Extract the (x, y) coordinate from the center of the cell holding the provided text.  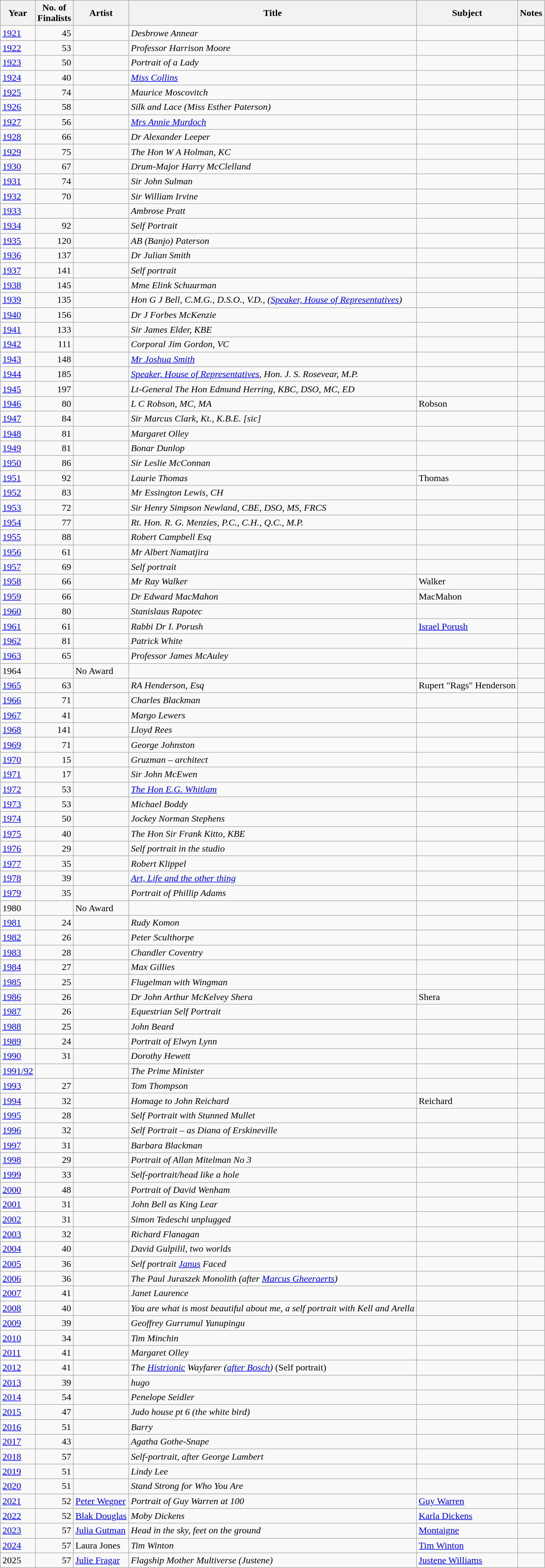
John Bell as King Lear (272, 1205)
Dr John Arthur McKelvey Shera (272, 997)
1967 (18, 715)
86 (54, 463)
Self Portrait – as Diana of Erskineville (272, 1130)
1985 (18, 982)
Laura Jones (101, 1545)
1954 (18, 522)
1950 (18, 463)
15 (54, 760)
Michael Boddy (272, 804)
1955 (18, 537)
1969 (18, 745)
83 (54, 493)
Rabbi Dr I. Porush (272, 626)
17 (54, 774)
1936 (18, 256)
Self-portrait, after George Lambert (272, 1457)
Equestrian Self Portrait (272, 1012)
1941 (18, 330)
2000 (18, 1190)
Lt-General The Hon Edmund Herring, KBC, DSO, MC, ED (272, 389)
Jockey Norman Stephens (272, 819)
1945 (18, 389)
1966 (18, 700)
135 (54, 300)
1994 (18, 1101)
Thomas (467, 478)
Montaigne (467, 1531)
2018 (18, 1457)
MacMahon (467, 596)
1935 (18, 241)
Barbara Blackman (272, 1145)
George Johnston (272, 745)
1989 (18, 1041)
Chandler Coventry (272, 952)
The Prime Minister (272, 1071)
1972 (18, 789)
2006 (18, 1279)
The Histrionic Wayfarer (after Bosch) (Self portrait) (272, 1367)
2025 (18, 1560)
2003 (18, 1234)
1953 (18, 508)
Gruzman – architect (272, 760)
Flagship Mother Multiverse (Justene) (272, 1560)
1963 (18, 656)
1928 (18, 137)
Justene Williams (467, 1560)
1976 (18, 848)
John Beard (272, 1027)
Dr J Forbes McKenzie (272, 315)
2021 (18, 1501)
1981 (18, 923)
Sir Leslie McConnan (272, 463)
The Hon E.G. Whitlam (272, 789)
Portrait of Phillip Adams (272, 893)
Richard Flanagan (272, 1234)
1932 (18, 196)
1997 (18, 1145)
56 (54, 122)
Simon Tedeschi unplugged (272, 1219)
Portrait of a Lady (272, 63)
69 (54, 567)
2019 (18, 1471)
2023 (18, 1531)
1960 (18, 611)
Bonar Dunlop (272, 448)
2020 (18, 1486)
1975 (18, 834)
Stand Strong for Who You Are (272, 1486)
1998 (18, 1160)
Mr Essington Lewis, CH (272, 493)
65 (54, 656)
1925 (18, 92)
33 (54, 1175)
1921 (18, 33)
Homage to John Reichard (272, 1101)
Stanislaus Rapotec (272, 611)
Robert Klippel (272, 863)
Art, Life and the other thing (272, 878)
Laurie Thomas (272, 478)
1965 (18, 686)
Corporal Jim Gordon, VC (272, 344)
1944 (18, 374)
1930 (18, 166)
Karla Dickens (467, 1516)
Patrick White (272, 641)
You are what is most beautiful about me, a self portrait with Kell and Arella (272, 1308)
1964 (18, 670)
1923 (18, 63)
Sir Henry Simpson Newland, CBE, DSO, MS, FRCS (272, 508)
2002 (18, 1219)
Mr Joshua Smith (272, 359)
1973 (18, 804)
Shera (467, 997)
Lloyd Rees (272, 730)
1943 (18, 359)
1999 (18, 1175)
43 (54, 1442)
Portrait of David Wenham (272, 1190)
48 (54, 1190)
Self portrait in the studio (272, 848)
156 (54, 315)
Mme Elink Schuurman (272, 285)
Dr Edward MacMahon (272, 596)
1962 (18, 641)
1922 (18, 48)
1952 (18, 493)
47 (54, 1412)
2010 (18, 1338)
The Hon Sir Frank Kitto, KBE (272, 834)
34 (54, 1338)
1993 (18, 1086)
1940 (18, 315)
1942 (18, 344)
Walker (467, 582)
Miss Collins (272, 78)
2024 (18, 1545)
1980 (18, 908)
1924 (18, 78)
Sir William Irvine (272, 196)
1990 (18, 1056)
45 (54, 33)
Geoffrey Gurrumul Yunupingu (272, 1323)
1947 (18, 418)
1946 (18, 404)
120 (54, 241)
Dr Julian Smith (272, 256)
1987 (18, 1012)
1986 (18, 997)
1970 (18, 760)
1974 (18, 819)
Tim Minchin (272, 1338)
Hon G J Bell, C.M.G., D.S.O., V.D., (Speaker, House of Representatives) (272, 300)
148 (54, 359)
185 (54, 374)
AB (Banjo) Paterson (272, 241)
Drum-Major Harry McClelland (272, 166)
hugo (272, 1383)
1934 (18, 226)
Robson (467, 404)
David Gulpilil, two worlds (272, 1249)
Dr Alexander Leeper (272, 137)
Agatha Gothe-Snape (272, 1442)
Rt. Hon. R. G. Menzies, P.C., C.H., Q.C., M.P. (272, 522)
88 (54, 537)
1988 (18, 1027)
1931 (18, 181)
1958 (18, 582)
70 (54, 196)
Mrs Annie Murdoch (272, 122)
2009 (18, 1323)
Rudy Komon (272, 923)
1991/92 (18, 1071)
Flugelman with Wingman (272, 982)
1948 (18, 434)
1968 (18, 730)
Sir James Elder, KBE (272, 330)
Mr Ray Walker (272, 582)
2014 (18, 1397)
Desbrowe Annear (272, 33)
1961 (18, 626)
111 (54, 344)
Portrait of Guy Warren at 100 (272, 1501)
63 (54, 686)
2007 (18, 1293)
No. ofFinalists (54, 13)
1979 (18, 893)
1983 (18, 952)
Speaker, House of Representatives, Hon. J. S. Rosevear, M.P. (272, 374)
Margo Lewers (272, 715)
2016 (18, 1427)
1984 (18, 967)
Charles Blackman (272, 700)
1927 (18, 122)
Penelope Seidler (272, 1397)
Professor James McAuley (272, 656)
2022 (18, 1516)
Max Gillies (272, 967)
The Hon W A Holman, KC (272, 152)
58 (54, 107)
Self portrait Janus Faced (272, 1264)
1971 (18, 774)
1949 (18, 448)
1937 (18, 270)
1929 (18, 152)
1996 (18, 1130)
137 (54, 256)
Robert Campbell Esq (272, 537)
Self Portrait (272, 226)
Maurice Moscovitch (272, 92)
Moby Dickens (272, 1516)
1978 (18, 878)
1995 (18, 1115)
1926 (18, 107)
Julia Gutman (101, 1531)
1938 (18, 285)
1956 (18, 552)
1951 (18, 478)
The Paul Juraszek Monolith (after Marcus Gheeraerts) (272, 1279)
Rupert "Rags" Henderson (467, 686)
2004 (18, 1249)
Sir John McEwen (272, 774)
Sir John Sulman (272, 181)
Self Portrait with Stunned Mullet (272, 1115)
1939 (18, 300)
72 (54, 508)
Janet Laurence (272, 1293)
2011 (18, 1353)
84 (54, 418)
Reichard (467, 1101)
Peter Wegner (101, 1501)
2001 (18, 1205)
1957 (18, 567)
Subject (467, 13)
Head in the sky, feet on the ground (272, 1531)
1982 (18, 938)
2015 (18, 1412)
Professor Harrison Moore (272, 48)
Silk and Lace (Miss Esther Paterson) (272, 107)
197 (54, 389)
Tom Thompson (272, 1086)
Guy Warren (467, 1501)
2017 (18, 1442)
Julie Fragar (101, 1560)
Lindy Lee (272, 1471)
75 (54, 152)
2005 (18, 1264)
Notes (531, 13)
2013 (18, 1383)
L C Robson, MC, MA (272, 404)
Judo house pt 6 (the white bird) (272, 1412)
Title (272, 13)
Portrait of Elwyn Lynn (272, 1041)
Peter Sculthorpe (272, 938)
54 (54, 1397)
77 (54, 522)
Portrait of Allan Mitelman No 3 (272, 1160)
Self-portrait/head like a hole (272, 1175)
Dorothy Hewett (272, 1056)
67 (54, 166)
Mr Albert Namatjira (272, 552)
Ambrose Pratt (272, 211)
Year (18, 13)
Artist (101, 13)
1977 (18, 863)
133 (54, 330)
Sir Marcus Clark, Kt., K.B.E. [sic] (272, 418)
2008 (18, 1308)
1959 (18, 596)
145 (54, 285)
Israel Porush (467, 626)
Barry (272, 1427)
2012 (18, 1367)
1933 (18, 211)
RA Henderson, Esq (272, 686)
Blak Douglas (101, 1516)
